Extract the (x, y) coordinate from the center of the cell holding the provided text.  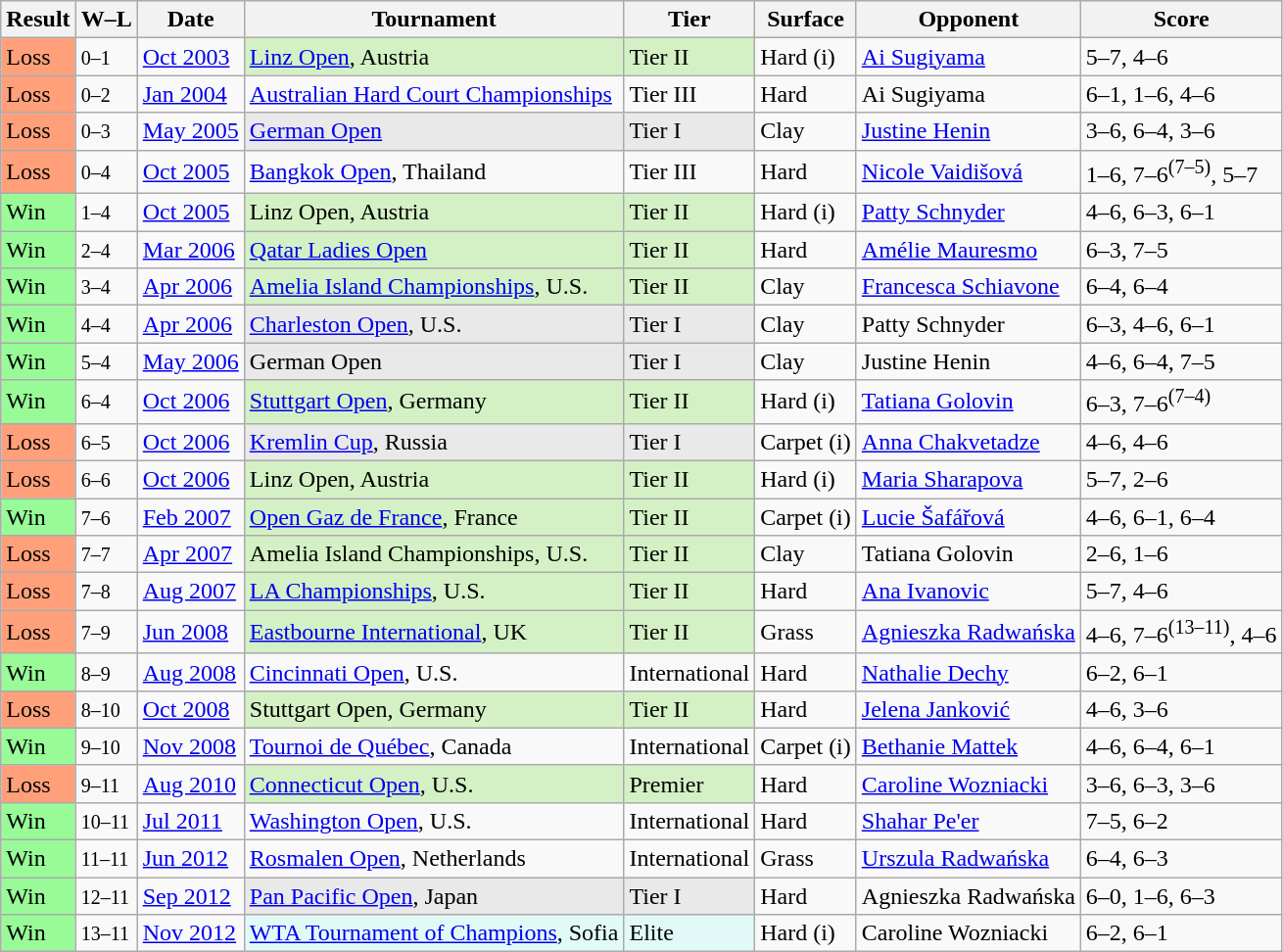
10–11 (106, 822)
Feb 2007 (190, 517)
Nov 2012 (190, 933)
Nov 2008 (190, 746)
7–5, 6–2 (1181, 822)
WTA Tournament of Champions, Sofia (434, 933)
1–4 (106, 213)
Cincinnati Open, U.S. (434, 672)
4–6, 7–6(13–11), 4–6 (1181, 633)
Elite (689, 933)
6–3, 7–6(7–4) (1181, 402)
3–4 (106, 287)
Surface (806, 20)
1–6, 7–6(7–5), 5–7 (1181, 172)
11–11 (106, 859)
6–3, 7–5 (1181, 250)
Date (190, 20)
6–4, 6–4 (1181, 287)
Apr 2007 (190, 554)
Tournament (434, 20)
0–1 (106, 57)
4–6, 6–3, 6–1 (1181, 213)
6–1, 1–6, 4–6 (1181, 94)
Jun 2008 (190, 633)
4–4 (106, 324)
Tournoi de Québec, Canada (434, 746)
Open Gaz de France, France (434, 517)
0–2 (106, 94)
7–8 (106, 592)
Oct 2003 (190, 57)
2–4 (106, 250)
Maria Sharapova (968, 479)
6–6 (106, 479)
Kremlin Cup, Russia (434, 442)
Nathalie Dechy (968, 672)
Bangkok Open, Thailand (434, 172)
W–L (106, 20)
Qatar Ladies Open (434, 250)
LA Championships, U.S. (434, 592)
5–7, 2–6 (1181, 479)
8–9 (106, 672)
Connecticut Open, U.S. (434, 784)
7–6 (106, 517)
Premier (689, 784)
6–4 (106, 402)
Result (38, 20)
Nicole Vaidišová (968, 172)
5–4 (106, 361)
7–9 (106, 633)
Anna Chakvetadze (968, 442)
6–4, 6–3 (1181, 859)
Sep 2012 (190, 896)
Score (1181, 20)
4–6, 4–6 (1181, 442)
May 2005 (190, 131)
Urszula Radwańska (968, 859)
Aug 2007 (190, 592)
Oct 2008 (190, 709)
Eastbourne International, UK (434, 633)
12–11 (106, 896)
4–6, 6–4, 7–5 (1181, 361)
Mar 2006 (190, 250)
Jelena Janković (968, 709)
Pan Pacific Open, Japan (434, 896)
Rosmalen Open, Netherlands (434, 859)
4–6, 3–6 (1181, 709)
9–10 (106, 746)
4–6, 6–4, 6–1 (1181, 746)
4–6, 6–1, 6–4 (1181, 517)
Jan 2004 (190, 94)
2–6, 1–6 (1181, 554)
8–10 (106, 709)
Shahar Pe'er (968, 822)
Ana Ivanovic (968, 592)
Amélie Mauresmo (968, 250)
Jun 2012 (190, 859)
Opponent (968, 20)
3–6, 6–4, 3–6 (1181, 131)
6–3, 4–6, 6–1 (1181, 324)
Lucie Šafářová (968, 517)
Washington Open, U.S. (434, 822)
6–5 (106, 442)
6–0, 1–6, 6–3 (1181, 896)
Aug 2010 (190, 784)
0–3 (106, 131)
Aug 2008 (190, 672)
May 2006 (190, 361)
0–4 (106, 172)
13–11 (106, 933)
Australian Hard Court Championships (434, 94)
Francesca Schiavone (968, 287)
Bethanie Mattek (968, 746)
Jul 2011 (190, 822)
Tier (689, 20)
3–6, 6–3, 3–6 (1181, 784)
Charleston Open, U.S. (434, 324)
7–7 (106, 554)
9–11 (106, 784)
